Return [x, y] of the center of cell containing provided text 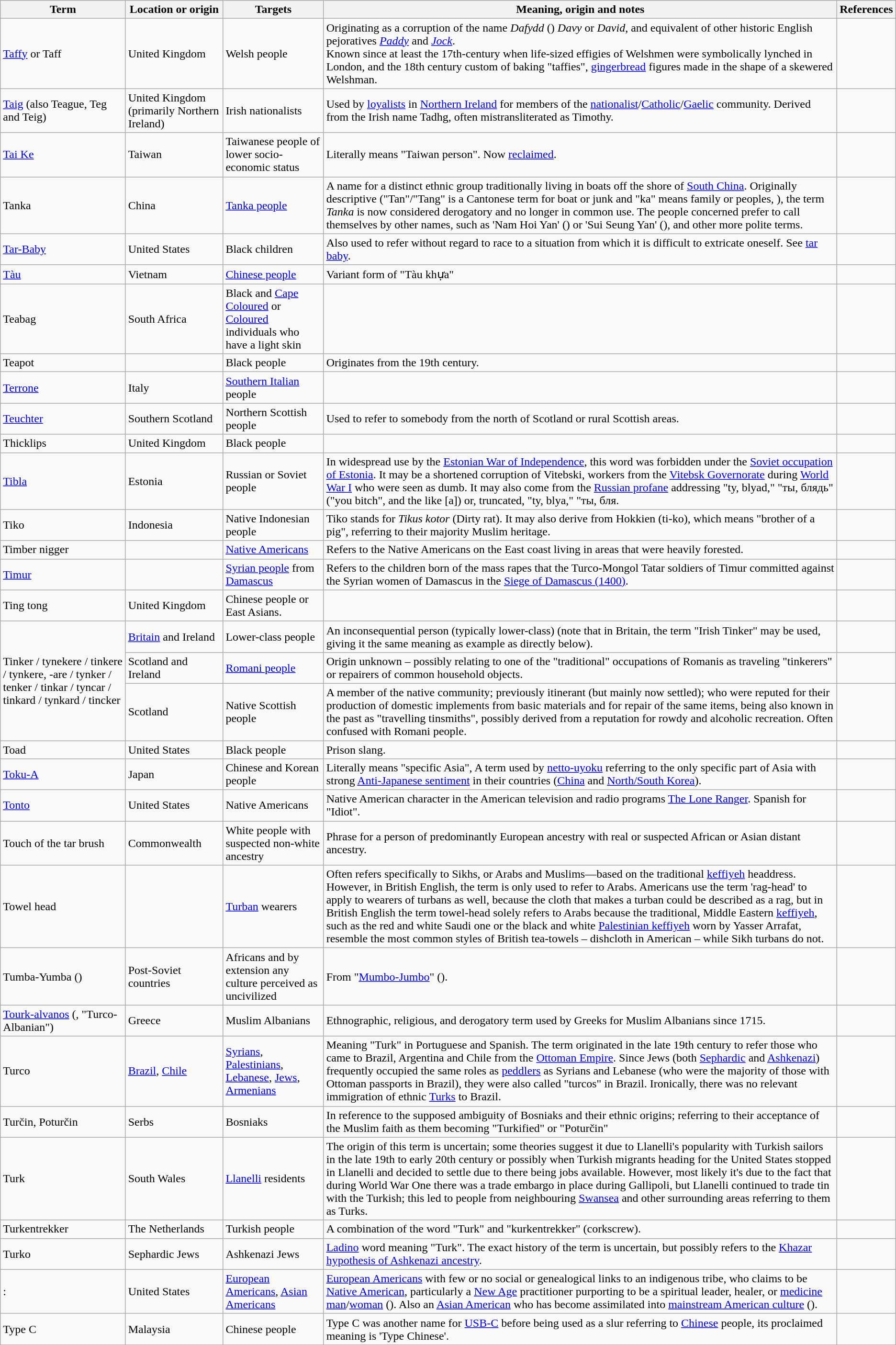
Location or origin [174, 10]
Native American character in the American television and radio programs The Lone Ranger. Spanish for "Idiot". [580, 805]
Ethnographic, religious, and derogatory term used by Greeks for Muslim Albanians since 1715. [580, 1021]
Native Scottish people [273, 712]
Britain and Ireland [174, 637]
Meaning, origin and notes [580, 10]
Indonesia [174, 525]
Scotland and Ireland [174, 667]
Chinese and Korean people [273, 775]
Ladino word meaning "Turk". The exact history of the term is uncertain, but possibly refers to the Khazar hypothesis of Ashkenazi ancestry. [580, 1254]
A combination of the word "Turk" and "kurkentrekker" (corkscrew). [580, 1229]
Turčin, Poturčin [63, 1121]
Italy [174, 388]
Syrians, Palestinians, Lebanese, Jews, Armenians [273, 1071]
Term [63, 10]
Tibla [63, 481]
Timur [63, 575]
Used to refer to somebody from the north of Scotland or rural Scottish areas. [580, 418]
Irish nationalists [273, 111]
Toku-A [63, 775]
United Kingdom (primarily Northern Ireland) [174, 111]
References [866, 10]
Taiwan [174, 155]
Type C was another name for USB-C before being used as a slur referring to Chinese people, its proclaimed meaning is 'Type Chinese'. [580, 1329]
Turco [63, 1071]
Teapot [63, 363]
Prison slang. [580, 749]
Tar-Baby [63, 249]
Romani people [273, 667]
Black children [273, 249]
South Africa [174, 319]
Africans and by extension any culture perceived as uncivilized [273, 977]
Also used to refer without regard to race to a situation from which it is difficult to extricate oneself. See tar baby. [580, 249]
Targets [273, 10]
Tonto [63, 805]
China [174, 205]
Ashkenazi Jews [273, 1254]
Serbs [174, 1121]
White people with suspected non-white ancestry [273, 843]
Brazil, Chile [174, 1071]
Muslim Albanians [273, 1021]
Tinker / tynekere / tinkere / tynkere, -are / tynker / tenker / tinkar / tyncar / tinkard / tynkard / tincker [63, 681]
Turban wearers [273, 907]
Teabag [63, 319]
Turkish people [273, 1229]
Thicklips [63, 443]
Taig (also Teague, Teg and Teig) [63, 111]
Refers to the Native Americans on the East coast living in areas that were heavily forested. [580, 550]
Scotland [174, 712]
Taiwanese people of lower socio-economic status [273, 155]
Japan [174, 775]
Taffy or Taff [63, 54]
Greece [174, 1021]
South Wales [174, 1179]
Post-Soviet countries [174, 977]
Terrone [63, 388]
From "Mumbo-Jumbo" (). [580, 977]
Tiko [63, 525]
Chinese people or East Asians. [273, 605]
Turkentrekker [63, 1229]
Welsh people [273, 54]
Tumba-Yumba () [63, 977]
Originates from the 19th century. [580, 363]
Towel head [63, 907]
Ting tong [63, 605]
Russian or Soviet people [273, 481]
Teuchter [63, 418]
Lower-class people [273, 637]
Tanka people [273, 205]
The Netherlands [174, 1229]
Syrian people from Damascus [273, 575]
Commonwealth [174, 843]
Llanelli residents [273, 1179]
Southern Scotland [174, 418]
European Americans, Asian Americans [273, 1291]
Bosniaks [273, 1121]
Sephardic Jews [174, 1254]
Tàu [63, 274]
Toad [63, 749]
Vietnam [174, 274]
Tourk-alvanos (, "Turco-Albanian") [63, 1021]
Touch of the tar brush [63, 843]
Turk [63, 1179]
Tanka [63, 205]
Estonia [174, 481]
Timber nigger [63, 550]
Tai Ke [63, 155]
Turko [63, 1254]
Phrase for a person of predominantly European ancestry with real or suspected African or Asian distant ancestry. [580, 843]
Type C [63, 1329]
Malaysia [174, 1329]
Native Indonesian people [273, 525]
Northern Scottish people [273, 418]
Southern Italian people [273, 388]
: [63, 1291]
Variant form of "Tàu khựa" [580, 274]
Black and Cape Coloured or Coloured individuals who have a light skin [273, 319]
Literally means "Taiwan person". Now reclaimed. [580, 155]
